From the cell containing the given text, extract its center point as (X, Y) coordinate. 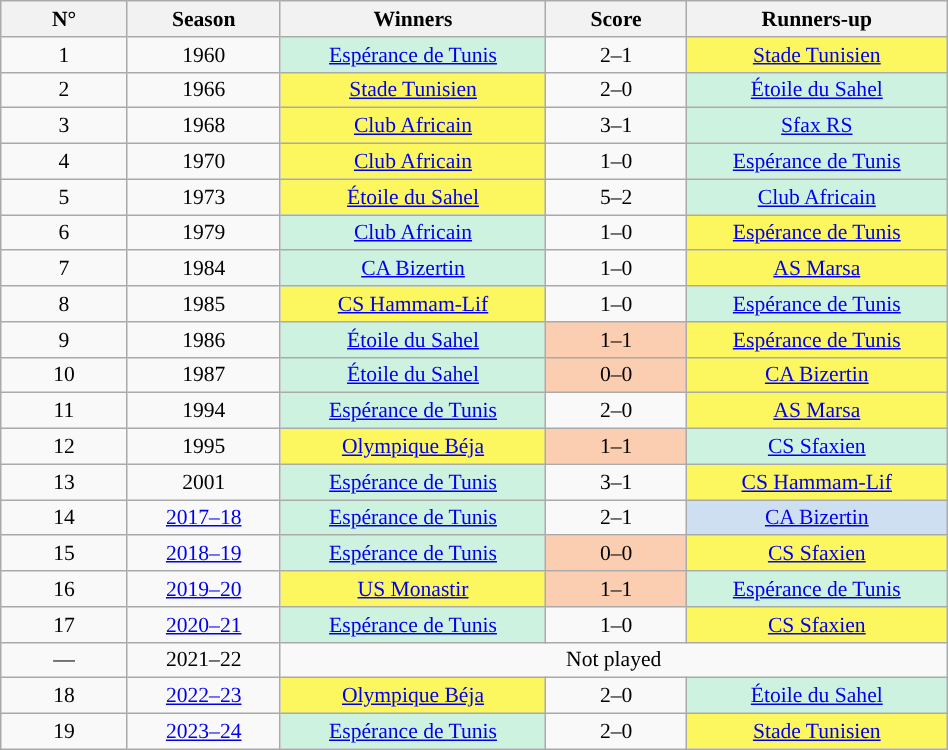
12 (64, 447)
13 (64, 482)
5–2 (616, 197)
2021–22 (204, 660)
14 (64, 518)
1995 (204, 447)
15 (64, 554)
16 (64, 589)
1968 (204, 126)
2022–23 (204, 696)
Score (616, 19)
Sfax RS (816, 126)
2019–20 (204, 589)
6 (64, 233)
1970 (204, 162)
1986 (204, 340)
1960 (204, 55)
7 (64, 269)
1973 (204, 197)
1984 (204, 269)
10 (64, 375)
2017–18 (204, 518)
11 (64, 411)
3 (64, 126)
8 (64, 304)
1987 (204, 375)
5 (64, 197)
2001 (204, 482)
1985 (204, 304)
1966 (204, 90)
1 (64, 55)
Not played (614, 660)
— (64, 660)
19 (64, 732)
17 (64, 625)
Winners (413, 19)
Runners-up (816, 19)
18 (64, 696)
US Monastir (413, 589)
9 (64, 340)
4 (64, 162)
N° (64, 19)
1979 (204, 233)
Season (204, 19)
2 (64, 90)
2020–21 (204, 625)
2023–24 (204, 732)
2018–19 (204, 554)
1994 (204, 411)
